Search for the cell housing the specified text and yield its (x, y) center coordinate. 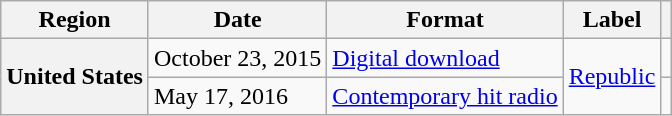
May 17, 2016 (237, 96)
October 23, 2015 (237, 58)
United States (75, 77)
Label (612, 20)
Date (237, 20)
Contemporary hit radio (445, 96)
Republic (612, 77)
Digital download (445, 58)
Region (75, 20)
Format (445, 20)
